Scan for the cell matching the given text and deliver its [X, Y] coordinate at center. 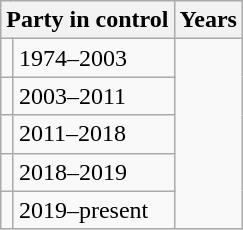
2019–present [94, 210]
1974–2003 [94, 58]
2018–2019 [94, 172]
2011–2018 [94, 134]
Party in control [88, 20]
2003–2011 [94, 96]
Years [208, 20]
